Return the [X, Y] coordinate for the center point of the cell that contains the specified text.  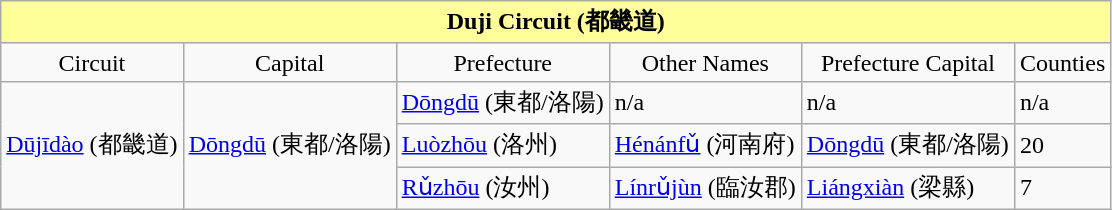
Counties [1062, 62]
Línrǔjùn (臨汝郡) [705, 188]
7 [1062, 188]
Dūjīdào (都畿道) [92, 145]
Circuit [92, 62]
Prefecture [502, 62]
Capital [290, 62]
Duji Circuit (都畿道) [556, 22]
20 [1062, 146]
Other Names [705, 62]
Liángxiàn (梁縣) [908, 188]
Prefecture Capital [908, 62]
Luòzhōu (洛州) [502, 146]
Hénánfǔ (河南府) [705, 146]
Rǔzhōu (汝州) [502, 188]
